Output the (x, y) coordinate of the center of the cell containing the given text.  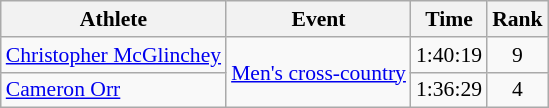
Rank (518, 19)
Men's cross-country (318, 72)
1:40:19 (449, 55)
9 (518, 55)
Christopher McGlinchey (114, 55)
4 (518, 90)
Time (449, 19)
Athlete (114, 19)
Cameron Orr (114, 90)
1:36:29 (449, 90)
Event (318, 19)
